Provide the (X, Y) coordinate of the cell's center where the given text is located.  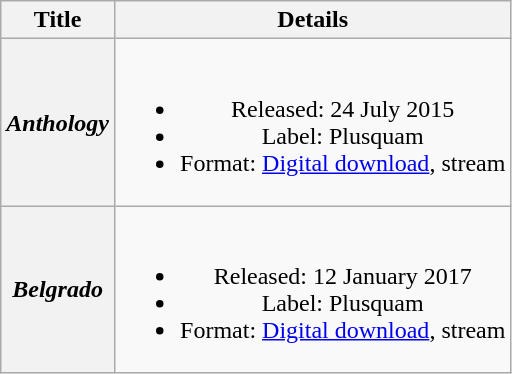
Details (313, 20)
Released: 12 January 2017Label: PlusquamFormat: Digital download, stream (313, 290)
Released: 24 July 2015Label: PlusquamFormat: Digital download, stream (313, 122)
Title (58, 20)
Belgrado (58, 290)
Anthology (58, 122)
